Pinpoint the cell where the given text exists, returning its (x, y) midpoint coordinate. 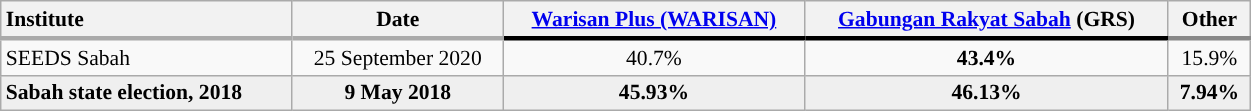
Gabungan Rakyat Sabah (GRS) (986, 20)
43.4% (986, 56)
Date (398, 20)
Institute (147, 20)
Warisan Plus (WARISAN) (654, 20)
25 September 2020 (398, 56)
9 May 2018 (398, 93)
Sabah state election, 2018 (147, 93)
SEEDS Sabah (147, 56)
40.7% (654, 56)
15.9% (1209, 56)
Other (1209, 20)
7.94% (1209, 93)
45.93% (654, 93)
46.13% (986, 93)
